Return [x, y] of the center of cell containing provided text 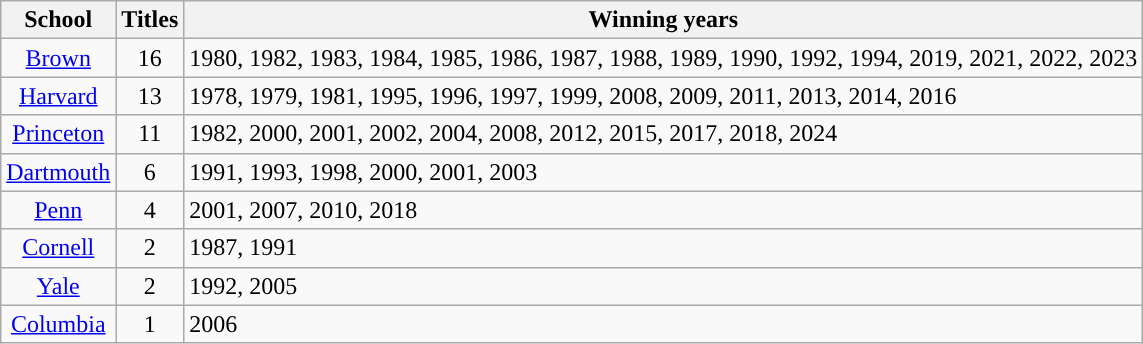
1991, 1993, 1998, 2000, 2001, 2003 [664, 172]
School [58, 20]
1982, 2000, 2001, 2002, 2004, 2008, 2012, 2015, 2017, 2018, 2024 [664, 134]
1 [150, 324]
1980, 1982, 1983, 1984, 1985, 1986, 1987, 1988, 1989, 1990, 1992, 1994, 2019, 2021, 2022, 2023 [664, 58]
Cornell [58, 248]
Yale [58, 286]
6 [150, 172]
4 [150, 210]
2006 [664, 324]
Winning years [664, 20]
Dartmouth [58, 172]
Harvard [58, 96]
1992, 2005 [664, 286]
Brown [58, 58]
Princeton [58, 134]
Penn [58, 210]
Titles [150, 20]
11 [150, 134]
1987, 1991 [664, 248]
2001, 2007, 2010, 2018 [664, 210]
13 [150, 96]
Columbia [58, 324]
16 [150, 58]
1978, 1979, 1981, 1995, 1996, 1997, 1999, 2008, 2009, 2011, 2013, 2014, 2016 [664, 96]
